Capture the cell that displays the provided text and extract its (X, Y) central coordinate. 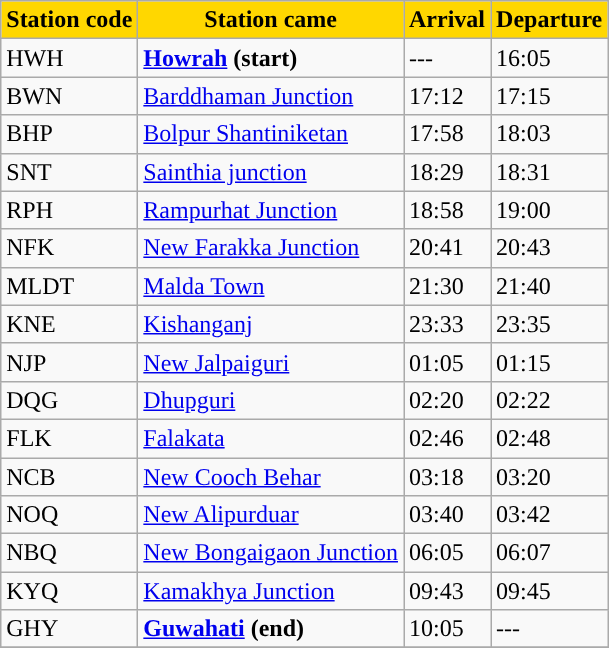
19:00 (550, 210)
Station code (70, 20)
New Bongaigaon Junction (271, 553)
03:42 (550, 515)
NJP (70, 362)
02:22 (550, 400)
20:41 (448, 248)
Kamakhya Junction (271, 591)
NBQ (70, 553)
17:12 (448, 96)
03:18 (448, 477)
09:43 (448, 591)
BWN (70, 96)
SNT (70, 172)
06:07 (550, 553)
Barddhaman Junction (271, 96)
KNE (70, 324)
Station came (271, 20)
BHP (70, 134)
23:33 (448, 324)
18:58 (448, 210)
Rampurhat Junction (271, 210)
New Farakka Junction (271, 248)
Falakata (271, 438)
NOQ (70, 515)
21:40 (550, 286)
MLDT (70, 286)
Dhupguri (271, 400)
NFK (70, 248)
02:20 (448, 400)
RPH (70, 210)
Bolpur Shantiniketan (271, 134)
GHY (70, 629)
01:05 (448, 362)
HWH (70, 58)
Arrival (448, 20)
Guwahati (end) (271, 629)
17:15 (550, 96)
FLK (70, 438)
Howrah (start) (271, 58)
03:20 (550, 477)
06:05 (448, 553)
16:05 (550, 58)
DQG (70, 400)
Kishanganj (271, 324)
02:48 (550, 438)
18:29 (448, 172)
New Alipurduar (271, 515)
Sainthia junction (271, 172)
New Jalpaiguri (271, 362)
21:30 (448, 286)
18:03 (550, 134)
02:46 (448, 438)
18:31 (550, 172)
NCB (70, 477)
KYQ (70, 591)
01:15 (550, 362)
20:43 (550, 248)
10:05 (448, 629)
09:45 (550, 591)
Malda Town (271, 286)
Departure (550, 20)
17:58 (448, 134)
New Cooch Behar (271, 477)
03:40 (448, 515)
23:35 (550, 324)
